Return [X, Y] of the center of cell containing provided text 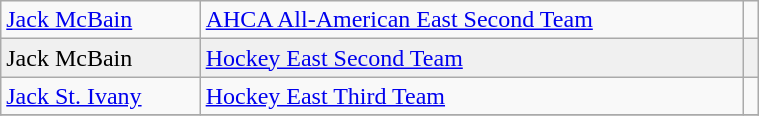
Hockey East Third Team [471, 96]
AHCA All-American East Second Team [471, 20]
Jack St. Ivany [100, 96]
Hockey East Second Team [471, 58]
